Provide the (X, Y) coordinate of the cell's center where the given text is located.  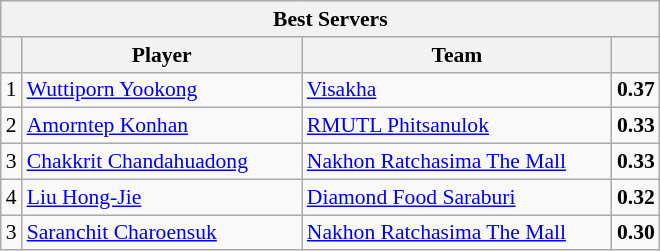
0.32 (636, 197)
Saranchit Charoensuk (162, 233)
4 (12, 197)
Best Servers (330, 19)
Chakkrit Chandahuadong (162, 162)
Visakha (457, 90)
Liu Hong-Jie (162, 197)
2 (12, 126)
1 (12, 90)
Wuttiporn Yookong (162, 90)
Diamond Food Saraburi (457, 197)
0.30 (636, 233)
Team (457, 55)
Player (162, 55)
0.37 (636, 90)
Amorntep Konhan (162, 126)
RMUTL Phitsanulok (457, 126)
